Pinpoint the cell where the given text exists, returning its (X, Y) midpoint coordinate. 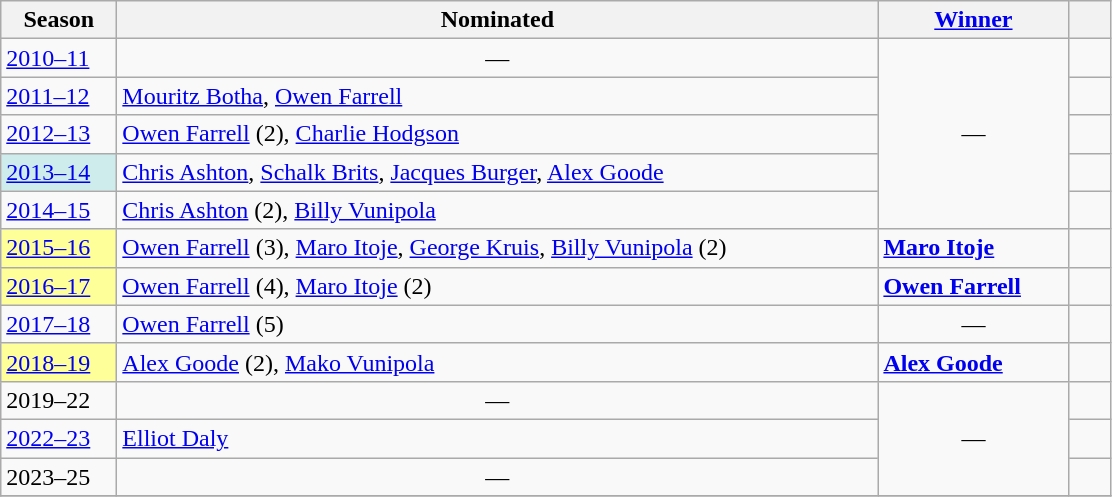
2014–15 (59, 210)
Elliot Daly (498, 438)
2013–14 (59, 172)
Owen Farrell (974, 286)
Owen Farrell (3), Maro Itoje, George Kruis, Billy Vunipola (2) (498, 248)
Owen Farrell (2), Charlie Hodgson (498, 134)
2019–22 (59, 400)
2010–11 (59, 58)
2018–19 (59, 362)
Nominated (498, 20)
Owen Farrell (4), Maro Itoje (2) (498, 286)
2017–18 (59, 324)
Owen Farrell (5) (498, 324)
Winner (974, 20)
2023–25 (59, 477)
Alex Goode (2), Mako Vunipola (498, 362)
Season (59, 20)
Mouritz Botha, Owen Farrell (498, 96)
2012–13 (59, 134)
Chris Ashton (2), Billy Vunipola (498, 210)
Alex Goode (974, 362)
Chris Ashton, Schalk Brits, Jacques Burger, Alex Goode (498, 172)
Maro Itoje (974, 248)
2011–12 (59, 96)
2022–23 (59, 438)
2015–16 (59, 248)
2016–17 (59, 286)
